For the text-containing cell, return its midpoint in (X, Y) coordinate format. 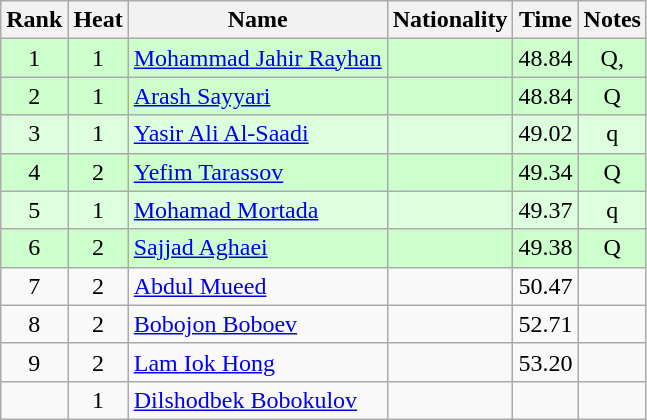
Time (546, 20)
50.47 (546, 286)
Name (258, 20)
Nationality (450, 20)
Q, (612, 58)
Notes (612, 20)
7 (34, 286)
8 (34, 324)
Yefim Tarassov (258, 172)
53.20 (546, 362)
4 (34, 172)
Mohamad Mortada (258, 210)
Arash Sayyari (258, 96)
Abdul Mueed (258, 286)
Rank (34, 20)
49.34 (546, 172)
9 (34, 362)
Mohammad Jahir Rayhan (258, 58)
Yasir Ali Al-Saadi (258, 134)
49.37 (546, 210)
3 (34, 134)
Dilshodbek Bobokulov (258, 400)
Sajjad Aghaei (258, 248)
6 (34, 248)
49.02 (546, 134)
Lam Iok Hong (258, 362)
Heat (98, 20)
52.71 (546, 324)
5 (34, 210)
49.38 (546, 248)
Bobojon Boboev (258, 324)
